Detect which cell encompasses the target text, then output its [x, y] center coordinate. 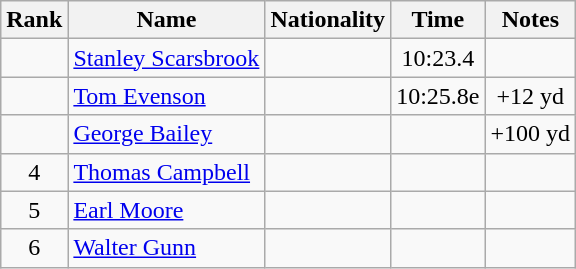
6 [34, 248]
Name [166, 20]
Walter Gunn [166, 248]
Tom Evenson [166, 96]
Notes [530, 20]
+100 yd [530, 134]
Nationality [328, 20]
+12 yd [530, 96]
10:23.4 [438, 58]
10:25.8e [438, 96]
4 [34, 172]
George Bailey [166, 134]
Stanley Scarsbrook [166, 58]
5 [34, 210]
Earl Moore [166, 210]
Time [438, 20]
Rank [34, 20]
Thomas Campbell [166, 172]
